Find where the given text appears and provide that cell's center as (X, Y) coordinate. 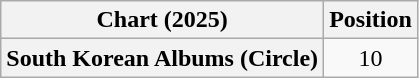
South Korean Albums (Circle) (162, 58)
10 (371, 58)
Chart (2025) (162, 20)
Position (371, 20)
